Return (X, Y) of the center of cell containing provided text 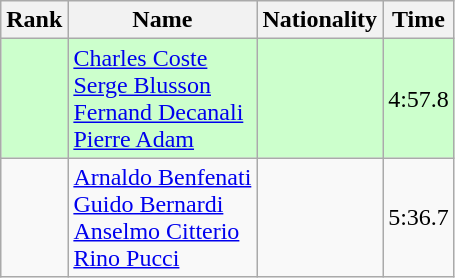
Name (162, 20)
Time (419, 20)
Rank (34, 20)
Nationality (320, 20)
Charles CosteSerge BlussonFernand DecanaliPierre Adam (162, 98)
Arnaldo BenfenatiGuido BernardiAnselmo CitterioRino Pucci (162, 218)
4:57.8 (419, 98)
5:36.7 (419, 218)
